Identify which cell holds the provided text, then report its (x, y) central coordinate. 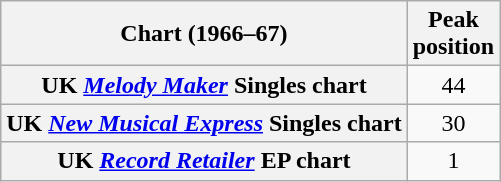
UK Melody Maker Singles chart (204, 85)
Chart (1966–67) (204, 34)
1 (453, 161)
Peakposition (453, 34)
UK Record Retailer EP chart (204, 161)
UK New Musical Express Singles chart (204, 123)
44 (453, 85)
30 (453, 123)
